Identify which cell holds the provided text, then report its (x, y) central coordinate. 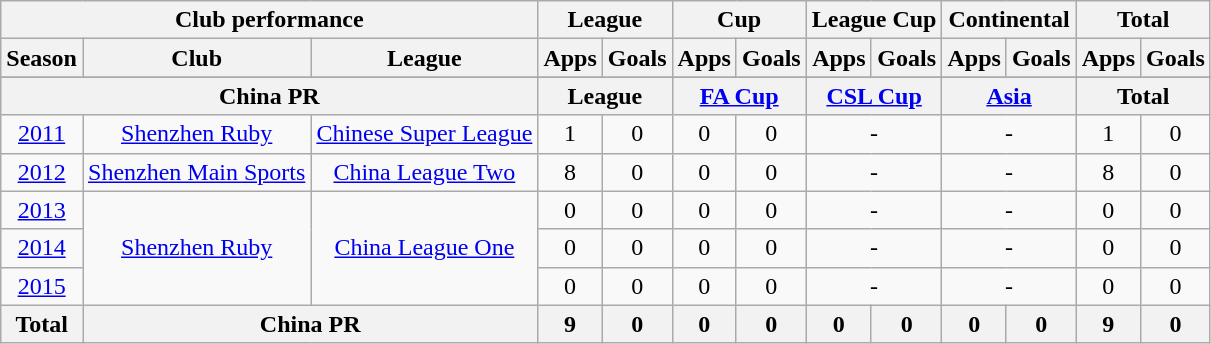
2013 (42, 210)
Cup (739, 20)
FA Cup (739, 96)
Asia (1009, 96)
Season (42, 58)
Shenzhen Main Sports (196, 172)
Club performance (270, 20)
2011 (42, 134)
China League Two (424, 172)
Continental (1009, 20)
2012 (42, 172)
2014 (42, 248)
CSL Cup (874, 96)
2015 (42, 286)
Chinese Super League (424, 134)
Club (196, 58)
China League One (424, 248)
League Cup (874, 20)
